Provide the [x, y] coordinate of the cell's center where the given text is located.  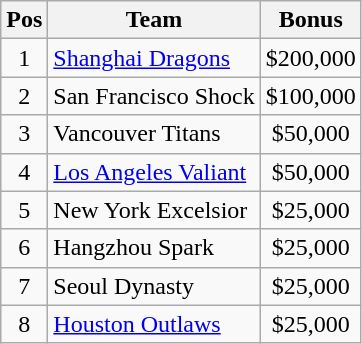
$200,000 [310, 58]
5 [24, 210]
New York Excelsior [154, 210]
8 [24, 324]
7 [24, 286]
$100,000 [310, 96]
6 [24, 248]
Vancouver Titans [154, 134]
Bonus [310, 20]
San Francisco Shock [154, 96]
3 [24, 134]
Team [154, 20]
2 [24, 96]
Shanghai Dragons [154, 58]
Pos [24, 20]
Seoul Dynasty [154, 286]
Hangzhou Spark [154, 248]
1 [24, 58]
Houston Outlaws [154, 324]
Los Angeles Valiant [154, 172]
4 [24, 172]
